Identify which cell holds the provided text, then report its (x, y) central coordinate. 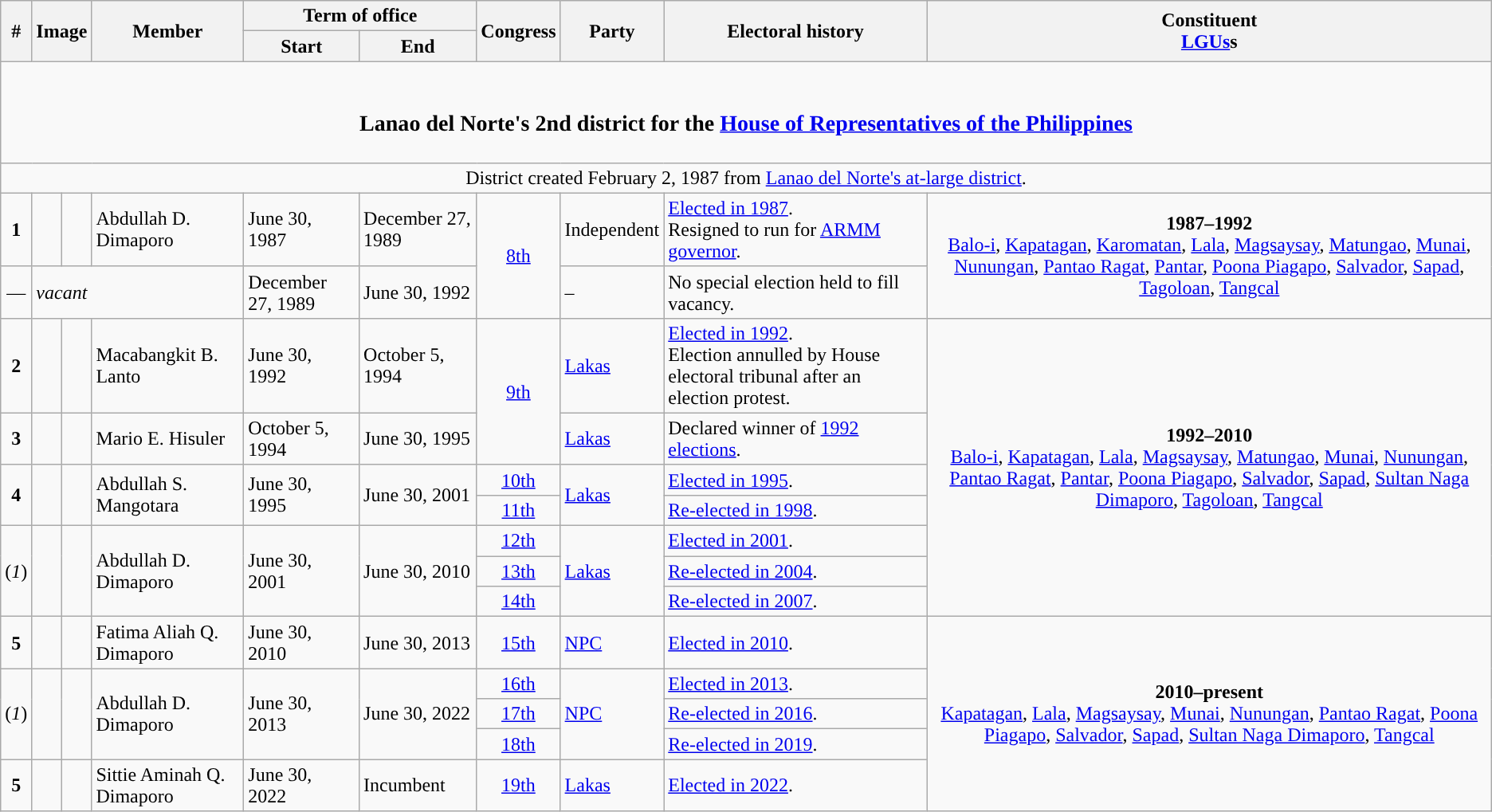
Elected in 2010. (795, 642)
Member (167, 31)
– (612, 292)
Lanao del Norte's 2nd district for the House of Representatives of the Philippines (746, 112)
13th (518, 571)
vacant (138, 292)
9th (518, 391)
Macabangkit B. Lanto (167, 365)
10th (518, 480)
Re-elected in 2019. (795, 744)
June 30, 1987 (301, 229)
Incumbent (418, 786)
1 (16, 229)
17th (518, 714)
Congress (518, 31)
Mario E. Hisuler (167, 438)
4 (16, 495)
Elected in 2022. (795, 786)
Elected in 2013. (795, 684)
Sittie Aminah Q. Dimaporo (167, 786)
18th (518, 744)
Elected in 1992.Election annulled by House electoral tribunal after an election protest. (795, 365)
Elected in 2001. (795, 541)
Image (62, 31)
District created February 2, 1987 from Lanao del Norte's at-large district. (746, 178)
Re-elected in 2007. (795, 602)
3 (16, 438)
Re-elected in 1998. (795, 510)
Elected in 1995. (795, 480)
— (16, 292)
Fatima Aliah Q. Dimaporo (167, 642)
8th (518, 255)
2010–presentKapatagan, Lala, Magsaysay, Munai, Nunungan, Pantao Ragat, Poona Piagapo, Salvador, Sapad, Sultan Naga Dimaporo, Tangcal (1209, 714)
Start (301, 46)
12th (518, 541)
No special election held to fill vacancy. (795, 292)
Re-elected in 2016. (795, 714)
Term of office (360, 16)
Party (612, 31)
2 (16, 365)
16th (518, 684)
Declared winner of 1992 elections. (795, 438)
Independent (612, 229)
19th (518, 786)
14th (518, 602)
Abdullah S. Mangotara (167, 495)
Elected in 1987.Resigned to run for ARMM governor. (795, 229)
11th (518, 510)
ConstituentLGUss (1209, 31)
Electoral history (795, 31)
15th (518, 642)
# (16, 31)
Re-elected in 2004. (795, 571)
End (418, 46)
